Capture the cell that displays the provided text and extract its [X, Y] central coordinate. 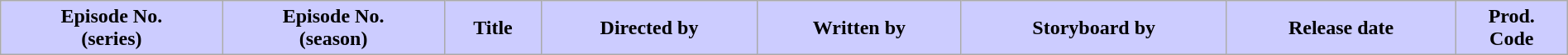
Episode No.(season) [333, 28]
Release date [1341, 28]
Directed by [650, 28]
Storyboard by [1093, 28]
Episode No.(series) [112, 28]
Written by [858, 28]
Prod.Code [1512, 28]
Title [493, 28]
